Output the [X, Y] coordinate of the center of the cell containing the given text.  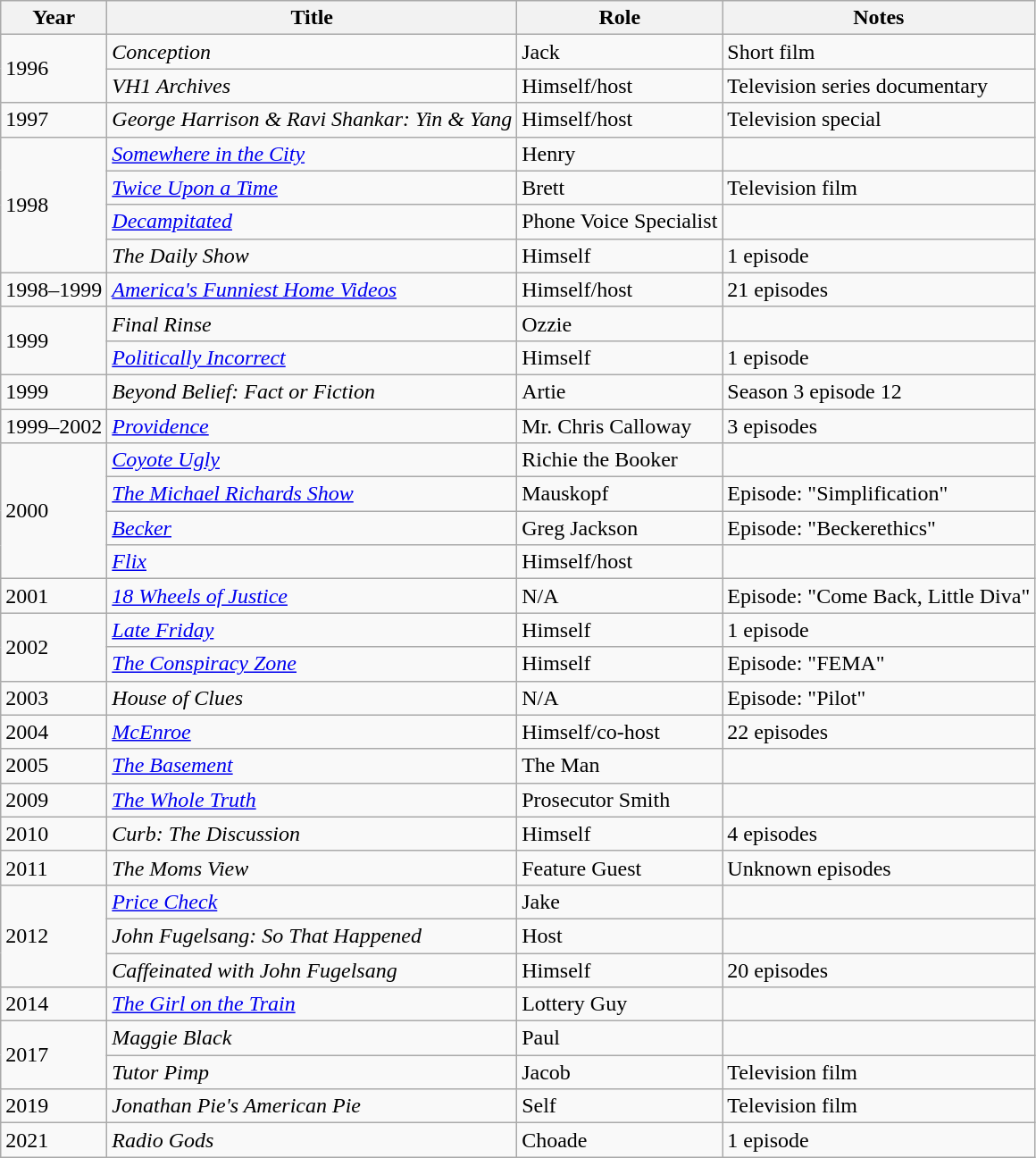
Episode: "Beckerethics" [879, 528]
Price Check [313, 902]
Television special [879, 120]
Twice Upon a Time [313, 188]
Curb: The Discussion [313, 834]
Unknown episodes [879, 868]
Feature Guest [620, 868]
The Michael Richards Show [313, 494]
Late Friday [313, 630]
The Basement [313, 766]
2014 [54, 1004]
2009 [54, 800]
2000 [54, 511]
Providence [313, 426]
McEnroe [313, 732]
George Harrison & Ravi Shankar: Yin & Yang [313, 120]
Episode: "Simplification" [879, 494]
Radio Gods [313, 1140]
Prosecutor Smith [620, 800]
Episode: "Come Back, Little Diva" [879, 596]
Becker [313, 528]
21 episodes [879, 289]
The Moms View [313, 868]
Tutor Pimp [313, 1072]
Artie [620, 391]
Jake [620, 902]
House of Clues [313, 698]
1998 [54, 205]
2004 [54, 732]
Role [620, 18]
1999–2002 [54, 426]
Television series documentary [879, 86]
Phone Voice Specialist [620, 222]
2010 [54, 834]
Conception [313, 52]
2005 [54, 766]
Final Rinse [313, 323]
1998–1999 [54, 289]
2012 [54, 936]
Episode: "FEMA" [879, 664]
3 episodes [879, 426]
Host [620, 936]
The Man [620, 766]
Paul [620, 1038]
18 Wheels of Justice [313, 596]
Self [620, 1106]
Episode: "Pilot" [879, 698]
2003 [54, 698]
The Daily Show [313, 256]
The Conspiracy Zone [313, 664]
Richie the Booker [620, 460]
Choade [620, 1140]
The Girl on the Train [313, 1004]
Jacob [620, 1072]
Maggie Black [313, 1038]
Beyond Belief: Fact or Fiction [313, 391]
2011 [54, 868]
Caffeinated with John Fugelsang [313, 969]
2017 [54, 1055]
1997 [54, 120]
Greg Jackson [620, 528]
Politically Incorrect [313, 357]
Henry [620, 154]
Mr. Chris Calloway [620, 426]
Season 3 episode 12 [879, 391]
Coyote Ugly [313, 460]
Title [313, 18]
Somewhere in the City [313, 154]
Mauskopf [620, 494]
2021 [54, 1140]
Ozzie [620, 323]
2001 [54, 596]
2002 [54, 647]
Jack [620, 52]
Jonathan Pie's American Pie [313, 1106]
Lottery Guy [620, 1004]
Flix [313, 562]
20 episodes [879, 969]
22 episodes [879, 732]
The Whole Truth [313, 800]
Himself/co-host [620, 732]
Brett [620, 188]
Notes [879, 18]
1996 [54, 69]
Year [54, 18]
4 episodes [879, 834]
America's Funniest Home Videos [313, 289]
VH1 Archives [313, 86]
John Fugelsang: So That Happened [313, 936]
2019 [54, 1106]
Short film [879, 52]
Decampitated [313, 222]
